Output the (X, Y) coordinate of the center of the cell containing the given text.  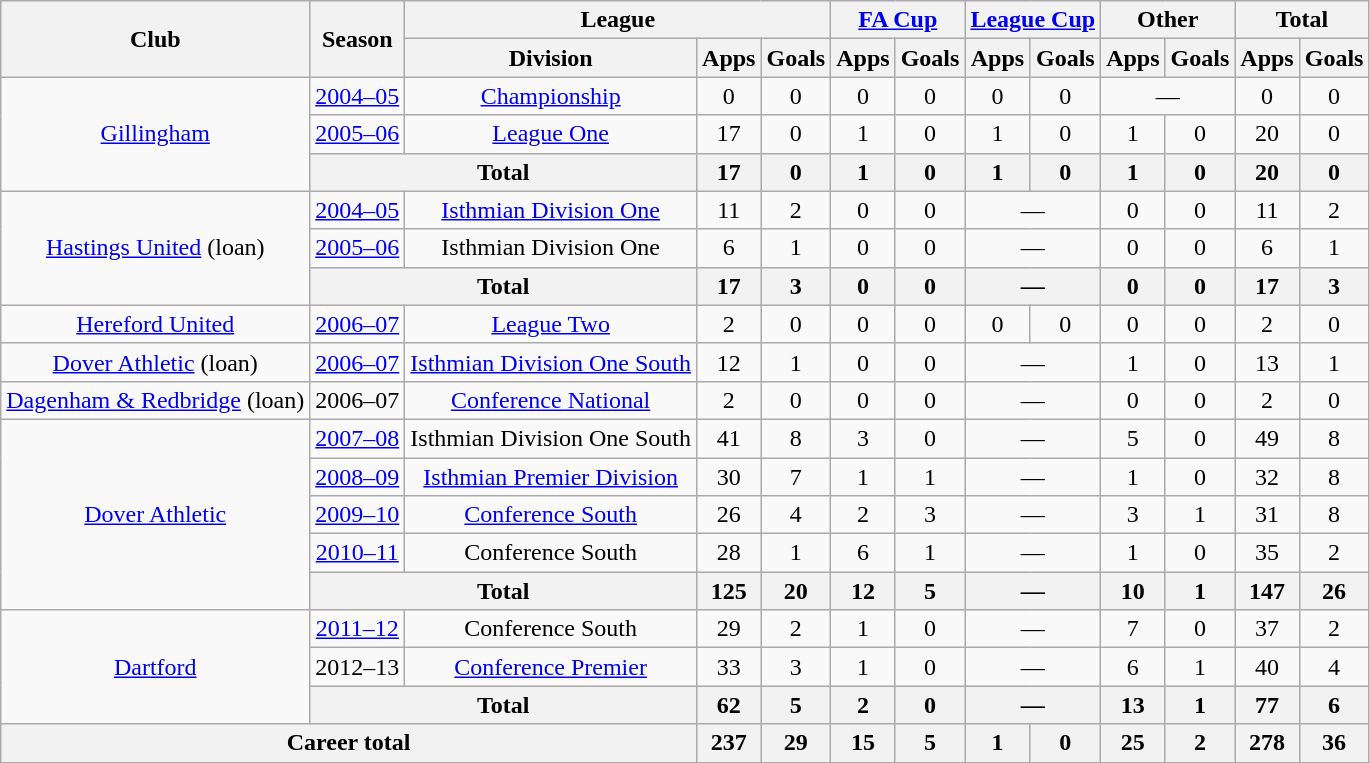
Hereford United (156, 324)
30 (729, 477)
37 (1267, 629)
2008–09 (358, 477)
237 (729, 743)
2012–13 (358, 667)
Season (358, 39)
41 (729, 438)
Isthmian Premier Division (551, 477)
147 (1267, 591)
32 (1267, 477)
Club (156, 39)
2011–12 (358, 629)
125 (729, 591)
62 (729, 705)
Division (551, 58)
Hastings United (loan) (156, 248)
Other (1168, 20)
Career total (349, 743)
Conference National (551, 400)
36 (1334, 743)
Dartford (156, 667)
33 (729, 667)
League One (551, 134)
Gillingham (156, 134)
40 (1267, 667)
77 (1267, 705)
League Cup (1033, 20)
2009–10 (358, 515)
League (618, 20)
Dover Athletic (loan) (156, 362)
League Two (551, 324)
10 (1133, 591)
31 (1267, 515)
25 (1133, 743)
Conference Premier (551, 667)
Dagenham & Redbridge (loan) (156, 400)
278 (1267, 743)
49 (1267, 438)
28 (729, 553)
2010–11 (358, 553)
Dover Athletic (156, 514)
2007–08 (358, 438)
Championship (551, 96)
35 (1267, 553)
15 (863, 743)
FA Cup (898, 20)
